For the text-containing cell, return its midpoint in [x, y] coordinate format. 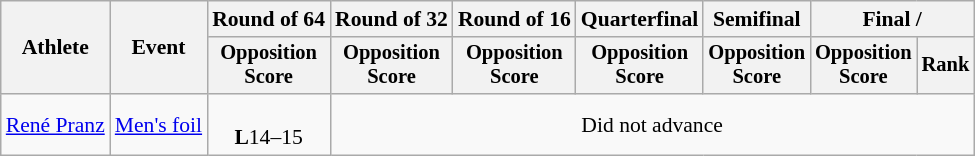
René Pranz [56, 124]
Athlete [56, 48]
Event [158, 48]
L14–15 [268, 124]
Round of 16 [514, 19]
Final / [892, 19]
Rank [946, 66]
Did not advance [652, 124]
Quarterfinal [640, 19]
Semifinal [756, 19]
Men's foil [158, 124]
Round of 32 [392, 19]
Round of 64 [268, 19]
